Output the [x, y] coordinate of the center of the cell containing the given text.  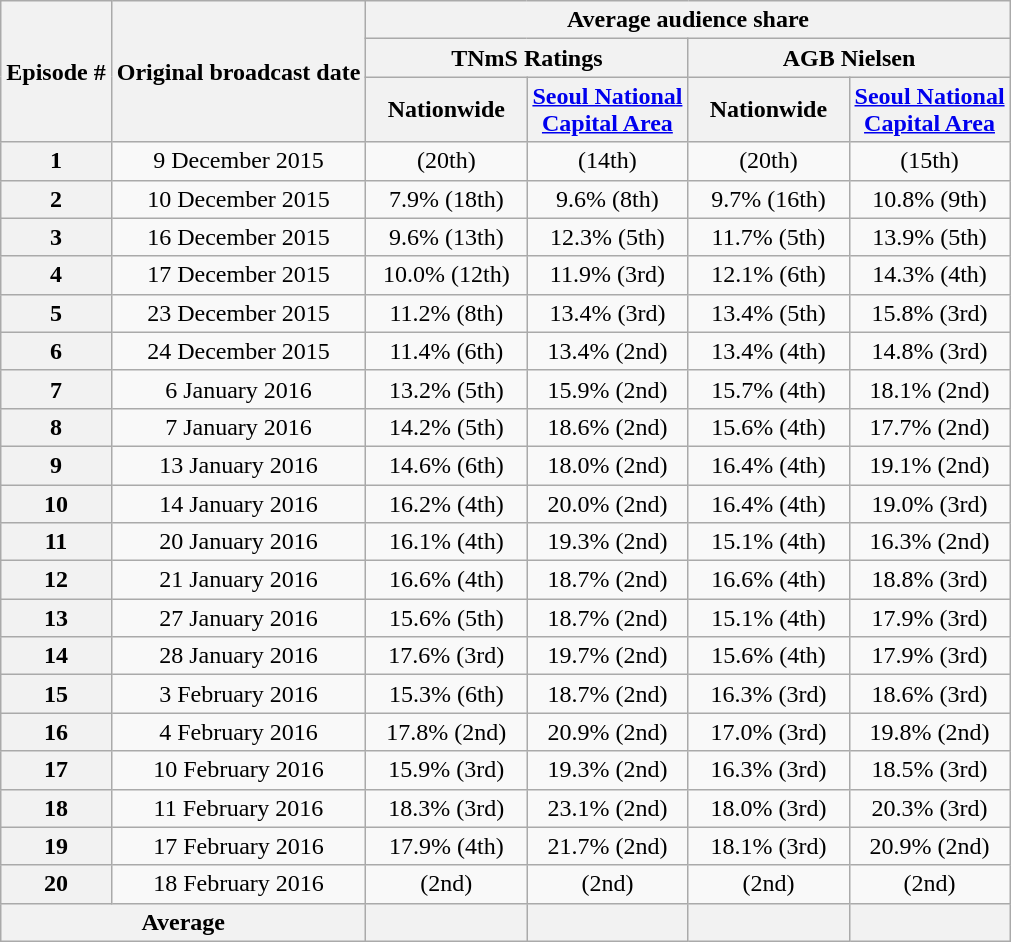
24 December 2015 [238, 351]
13.4% (4th) [768, 351]
7 January 2016 [238, 427]
17.7% (2nd) [930, 427]
1 [56, 161]
13 [56, 618]
10 December 2015 [238, 199]
13.4% (3rd) [608, 313]
13.4% (5th) [768, 313]
TNmS Ratings [527, 58]
17.9% (4th) [446, 846]
16 December 2015 [238, 237]
15.9% (2nd) [608, 389]
17.0% (3rd) [768, 732]
14 [56, 656]
17.6% (3rd) [446, 656]
18.0% (2nd) [608, 465]
15.9% (3rd) [446, 770]
18.6% (3rd) [930, 694]
19.1% (2nd) [930, 465]
(15th) [930, 161]
19.0% (3rd) [930, 503]
11.2% (8th) [446, 313]
9 December 2015 [238, 161]
8 [56, 427]
14.8% (3rd) [930, 351]
4 February 2016 [238, 732]
4 [56, 275]
21.7% (2nd) [608, 846]
15.3% (6th) [446, 694]
16.1% (4th) [446, 542]
20 January 2016 [238, 542]
10.8% (9th) [930, 199]
6 [56, 351]
9 [56, 465]
18.0% (3rd) [768, 808]
17.8% (2nd) [446, 732]
14.3% (4th) [930, 275]
20 [56, 884]
11.9% (3rd) [608, 275]
Average audience share [688, 20]
7.9% (18th) [446, 199]
9.6% (13th) [446, 237]
14 January 2016 [238, 503]
18 February 2016 [238, 884]
19.8% (2nd) [930, 732]
10 February 2016 [238, 770]
18.5% (3rd) [930, 770]
2 [56, 199]
21 January 2016 [238, 580]
16.3% (2nd) [930, 542]
15.7% (4th) [768, 389]
15 [56, 694]
Average [184, 922]
7 [56, 389]
9.7% (16th) [768, 199]
3 February 2016 [238, 694]
18 [56, 808]
15.8% (3rd) [930, 313]
19 [56, 846]
18.1% (2nd) [930, 389]
11 February 2016 [238, 808]
18.3% (3rd) [446, 808]
13.2% (5th) [446, 389]
13.9% (5th) [930, 237]
9.6% (8th) [608, 199]
11 [56, 542]
15.6% (5th) [446, 618]
AGB Nielsen [849, 58]
16 [56, 732]
23 December 2015 [238, 313]
12.3% (5th) [608, 237]
11.7% (5th) [768, 237]
27 January 2016 [238, 618]
3 [56, 237]
17 [56, 770]
12.1% (6th) [768, 275]
5 [56, 313]
17 December 2015 [238, 275]
(14th) [608, 161]
19.7% (2nd) [608, 656]
18.1% (3rd) [768, 846]
20.3% (3rd) [930, 808]
18.6% (2nd) [608, 427]
Original broadcast date [238, 72]
28 January 2016 [238, 656]
13 January 2016 [238, 465]
12 [56, 580]
6 January 2016 [238, 389]
Episode # [56, 72]
10.0% (12th) [446, 275]
16.2% (4th) [446, 503]
13.4% (2nd) [608, 351]
17 February 2016 [238, 846]
10 [56, 503]
23.1% (2nd) [608, 808]
14.2% (5th) [446, 427]
14.6% (6th) [446, 465]
20.0% (2nd) [608, 503]
11.4% (6th) [446, 351]
18.8% (3rd) [930, 580]
